Identify which cell holds the provided text, then report its [x, y] central coordinate. 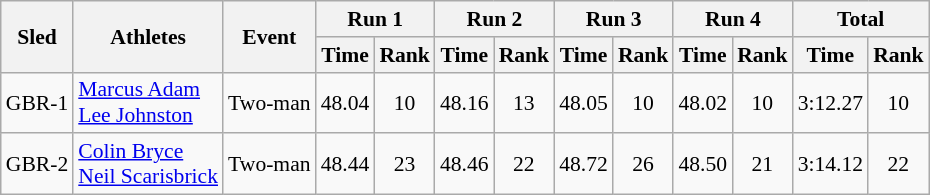
48.04 [346, 102]
21 [762, 164]
48.05 [584, 102]
23 [404, 164]
48.46 [464, 164]
48.50 [702, 164]
Total [861, 19]
48.16 [464, 102]
Marcus AdamLee Johnston [148, 102]
3:14.12 [830, 164]
Run 2 [494, 19]
Sled [37, 36]
Run 3 [614, 19]
GBR-2 [37, 164]
48.72 [584, 164]
3:12.27 [830, 102]
Colin BryceNeil Scarisbrick [148, 164]
48.44 [346, 164]
26 [644, 164]
48.02 [702, 102]
Athletes [148, 36]
13 [524, 102]
Event [270, 36]
GBR-1 [37, 102]
Run 4 [732, 19]
Run 1 [376, 19]
